Identify which cell holds the provided text, then report its (x, y) central coordinate. 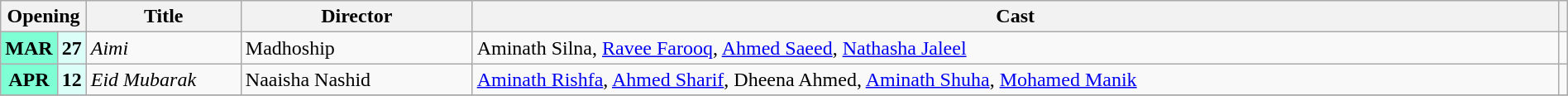
Aminath Rishfa, Ahmed Sharif, Dheena Ahmed, Aminath Shuha, Mohamed Manik (1016, 79)
APR (29, 79)
Opening (43, 17)
27 (71, 48)
Aimi (164, 48)
MAR (29, 48)
Eid Mubarak (164, 79)
12 (71, 79)
Aminath Silna, Ravee Farooq, Ahmed Saeed, Nathasha Jaleel (1016, 48)
Naaisha Nashid (356, 79)
Cast (1016, 17)
Madhoship (356, 48)
Title (164, 17)
Director (356, 17)
